Locate the cell with the specified text and output its [X, Y] center coordinate. 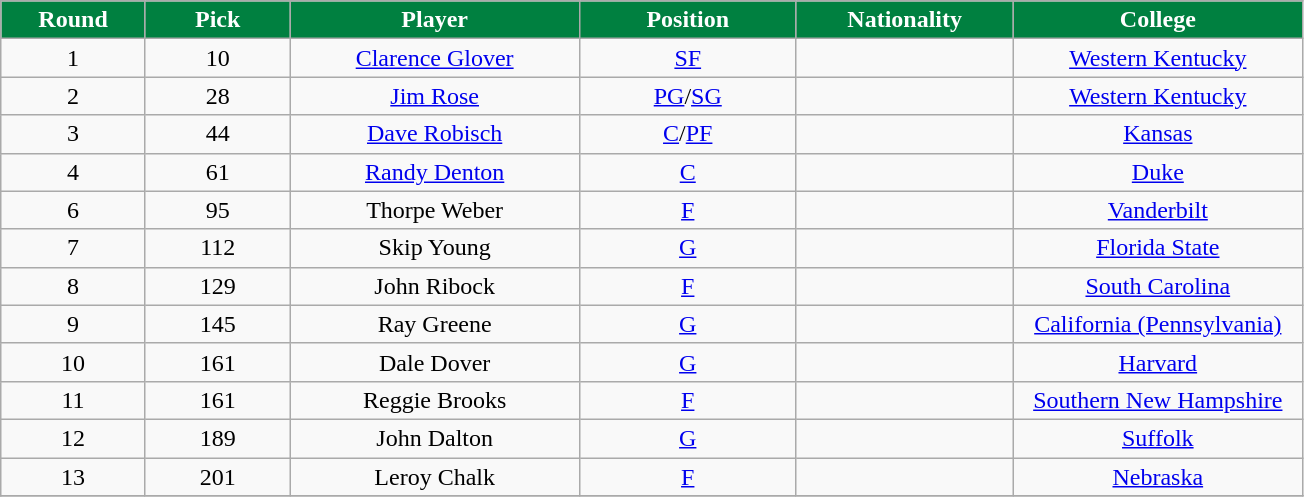
189 [218, 438]
Round [74, 20]
28 [218, 96]
145 [218, 324]
Thorpe Weber [434, 210]
3 [74, 134]
12 [74, 438]
Harvard [1158, 362]
Leroy Chalk [434, 477]
Reggie Brooks [434, 400]
C [688, 172]
Nationality [904, 20]
6 [74, 210]
Kansas [1158, 134]
Southern New Hampshire [1158, 400]
Nebraska [1158, 477]
Duke [1158, 172]
PG/SG [688, 96]
2 [74, 96]
8 [74, 286]
Player [434, 20]
129 [218, 286]
Vanderbilt [1158, 210]
201 [218, 477]
Suffolk [1158, 438]
College [1158, 20]
112 [218, 248]
Randy Denton [434, 172]
C/PF [688, 134]
13 [74, 477]
7 [74, 248]
1 [74, 58]
Jim Rose [434, 96]
Pick [218, 20]
Ray Greene [434, 324]
61 [218, 172]
Florida State [1158, 248]
Position [688, 20]
95 [218, 210]
Clarence Glover [434, 58]
Skip Young [434, 248]
Dave Robisch [434, 134]
4 [74, 172]
John Dalton [434, 438]
South Carolina [1158, 286]
44 [218, 134]
SF [688, 58]
John Ribock [434, 286]
11 [74, 400]
9 [74, 324]
California (Pennsylvania) [1158, 324]
Dale Dover [434, 362]
